Output the (x, y) coordinate of the center of the cell containing the given text.  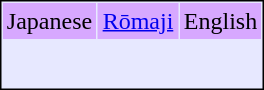
English (220, 21)
Japanese (49, 21)
Rōmaji (138, 21)
